From the cell containing the given text, extract its center point as [x, y] coordinate. 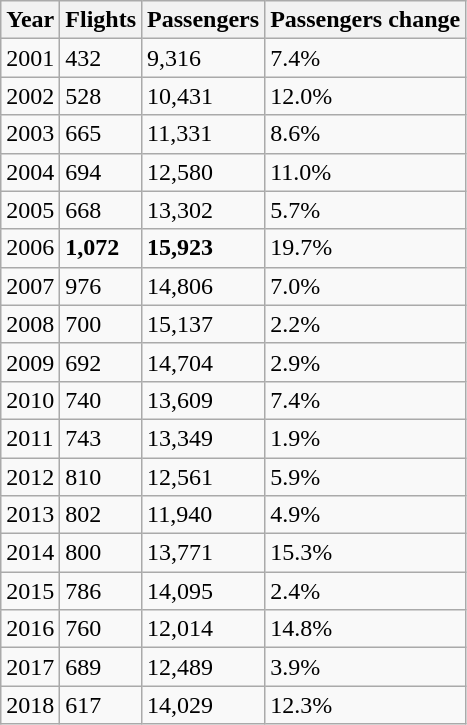
976 [101, 286]
15.3% [366, 553]
12,014 [204, 629]
2003 [30, 134]
5.9% [366, 477]
11,940 [204, 515]
786 [101, 591]
10,431 [204, 96]
15,137 [204, 324]
432 [101, 58]
743 [101, 438]
13,609 [204, 400]
9,316 [204, 58]
2.4% [366, 591]
694 [101, 172]
12,580 [204, 172]
760 [101, 629]
8.6% [366, 134]
2010 [30, 400]
11,331 [204, 134]
802 [101, 515]
Passengers change [366, 20]
7.0% [366, 286]
2015 [30, 591]
2016 [30, 629]
810 [101, 477]
2.2% [366, 324]
2017 [30, 667]
2005 [30, 210]
668 [101, 210]
2009 [30, 362]
12,489 [204, 667]
12,561 [204, 477]
Year [30, 20]
2011 [30, 438]
2018 [30, 705]
617 [101, 705]
2007 [30, 286]
3.9% [366, 667]
4.9% [366, 515]
700 [101, 324]
11.0% [366, 172]
2013 [30, 515]
12.3% [366, 705]
15,923 [204, 248]
2001 [30, 58]
1,072 [101, 248]
Passengers [204, 20]
2002 [30, 96]
689 [101, 667]
665 [101, 134]
14,806 [204, 286]
2014 [30, 553]
5.7% [366, 210]
14,704 [204, 362]
740 [101, 400]
Flights [101, 20]
2004 [30, 172]
2012 [30, 477]
528 [101, 96]
12.0% [366, 96]
14,095 [204, 591]
13,349 [204, 438]
2008 [30, 324]
692 [101, 362]
13,771 [204, 553]
19.7% [366, 248]
800 [101, 553]
2.9% [366, 362]
13,302 [204, 210]
14.8% [366, 629]
2006 [30, 248]
14,029 [204, 705]
1.9% [366, 438]
